Capture the cell that displays the provided text and extract its (x, y) central coordinate. 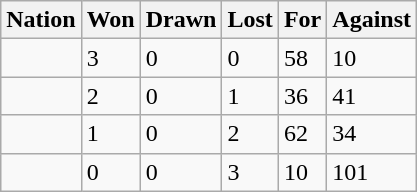
For (302, 20)
41 (372, 96)
Won (110, 20)
62 (302, 134)
58 (302, 58)
Against (372, 20)
Nation (41, 20)
Lost (250, 20)
36 (302, 96)
Drawn (181, 20)
34 (372, 134)
101 (372, 172)
